Detect which cell encompasses the target text, then output its [x, y] center coordinate. 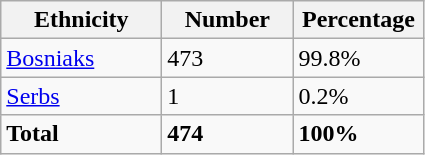
Number [228, 20]
Total [82, 134]
474 [228, 134]
99.8% [358, 58]
Bosniaks [82, 58]
Ethnicity [82, 20]
1 [228, 96]
473 [228, 58]
Serbs [82, 96]
Percentage [358, 20]
100% [358, 134]
0.2% [358, 96]
